Output the [x, y] coordinate of the center of the cell containing the given text.  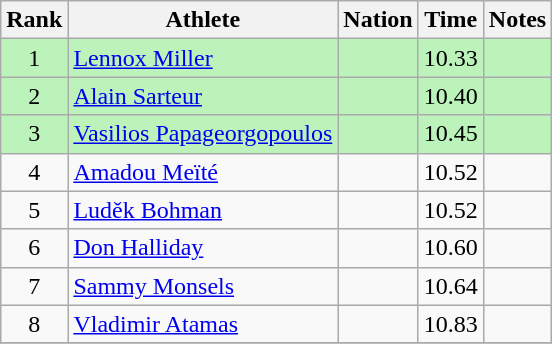
Time [450, 20]
10.40 [450, 96]
Amadou Meïté [203, 172]
Vasilios Papageorgopoulos [203, 134]
5 [34, 210]
10.33 [450, 58]
6 [34, 248]
Alain Sarteur [203, 96]
2 [34, 96]
Sammy Monsels [203, 286]
8 [34, 324]
10.45 [450, 134]
10.60 [450, 248]
7 [34, 286]
Athlete [203, 20]
3 [34, 134]
10.64 [450, 286]
Vladimir Atamas [203, 324]
Lennox Miller [203, 58]
Don Halliday [203, 248]
Luděk Bohman [203, 210]
4 [34, 172]
Notes [517, 20]
1 [34, 58]
10.83 [450, 324]
Rank [34, 20]
Nation [378, 20]
